Provide the [X, Y] coordinate of the cell's center where the given text is located.  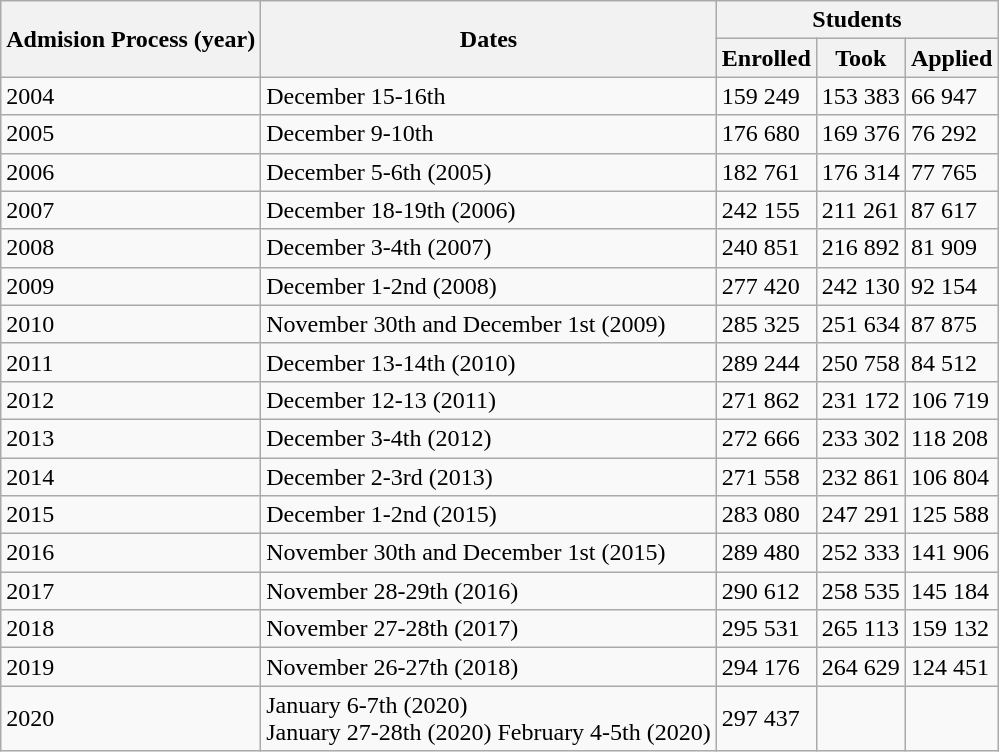
159 249 [766, 96]
December 3-4th (2007) [489, 248]
November 28-29th (2016) [489, 591]
247 291 [860, 515]
271 862 [766, 400]
231 172 [860, 400]
216 892 [860, 248]
66 947 [951, 96]
November 26-27th (2018) [489, 667]
76 292 [951, 134]
December 12-13 (2011) [489, 400]
264 629 [860, 667]
2006 [131, 172]
Dates [489, 39]
242 130 [860, 286]
153 383 [860, 96]
285 325 [766, 324]
277 420 [766, 286]
2016 [131, 553]
125 588 [951, 515]
250 758 [860, 362]
December 1-2nd (2008) [489, 286]
92 154 [951, 286]
240 851 [766, 248]
Admision Process (year) [131, 39]
233 302 [860, 438]
176 680 [766, 134]
106 804 [951, 477]
182 761 [766, 172]
124 451 [951, 667]
December 2-3rd (2013) [489, 477]
December 9-10th [489, 134]
November 30th and December 1st (2015) [489, 553]
295 531 [766, 629]
258 535 [860, 591]
159 132 [951, 629]
Took [860, 58]
2014 [131, 477]
84 512 [951, 362]
272 666 [766, 438]
77 765 [951, 172]
289 244 [766, 362]
211 261 [860, 210]
141 906 [951, 553]
2004 [131, 96]
242 155 [766, 210]
Enrolled [766, 58]
2020 [131, 718]
118 208 [951, 438]
December 13-14th (2010) [489, 362]
283 080 [766, 515]
November 27-28th (2017) [489, 629]
2018 [131, 629]
87 875 [951, 324]
294 176 [766, 667]
252 333 [860, 553]
265 113 [860, 629]
2007 [131, 210]
2010 [131, 324]
81 909 [951, 248]
January 6-7th (2020)January 27-28th (2020) February 4-5th (2020) [489, 718]
December 1-2nd (2015) [489, 515]
169 376 [860, 134]
271 558 [766, 477]
December 3-4th (2012) [489, 438]
2009 [131, 286]
2011 [131, 362]
2019 [131, 667]
December 5-6th (2005) [489, 172]
2008 [131, 248]
December 18-19th (2006) [489, 210]
232 861 [860, 477]
Students [856, 20]
2017 [131, 591]
289 480 [766, 553]
December 15-16th [489, 96]
2013 [131, 438]
87 617 [951, 210]
2005 [131, 134]
November 30th and December 1st (2009) [489, 324]
251 634 [860, 324]
106 719 [951, 400]
2015 [131, 515]
290 612 [766, 591]
176 314 [860, 172]
297 437 [766, 718]
2012 [131, 400]
145 184 [951, 591]
Applied [951, 58]
